Identify which cell holds the provided text, then report its (X, Y) central coordinate. 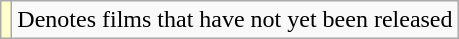
Denotes films that have not yet been released (235, 20)
